Detect which cell encompasses the target text, then output its (X, Y) center coordinate. 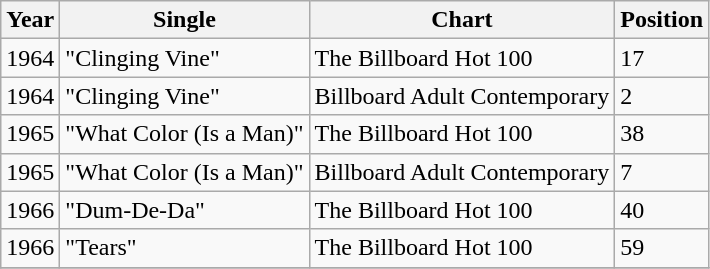
Single (184, 20)
"Dum-De-Da" (184, 210)
40 (662, 210)
"Tears" (184, 248)
2 (662, 96)
Chart (462, 20)
7 (662, 172)
Position (662, 20)
59 (662, 248)
38 (662, 134)
17 (662, 58)
Year (30, 20)
